From the cell containing the given text, extract its center point as [x, y] coordinate. 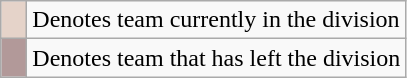
Denotes team currently in the division [216, 20]
Denotes team that has left the division [216, 58]
